Locate the cell with the specified text and output its (X, Y) center coordinate. 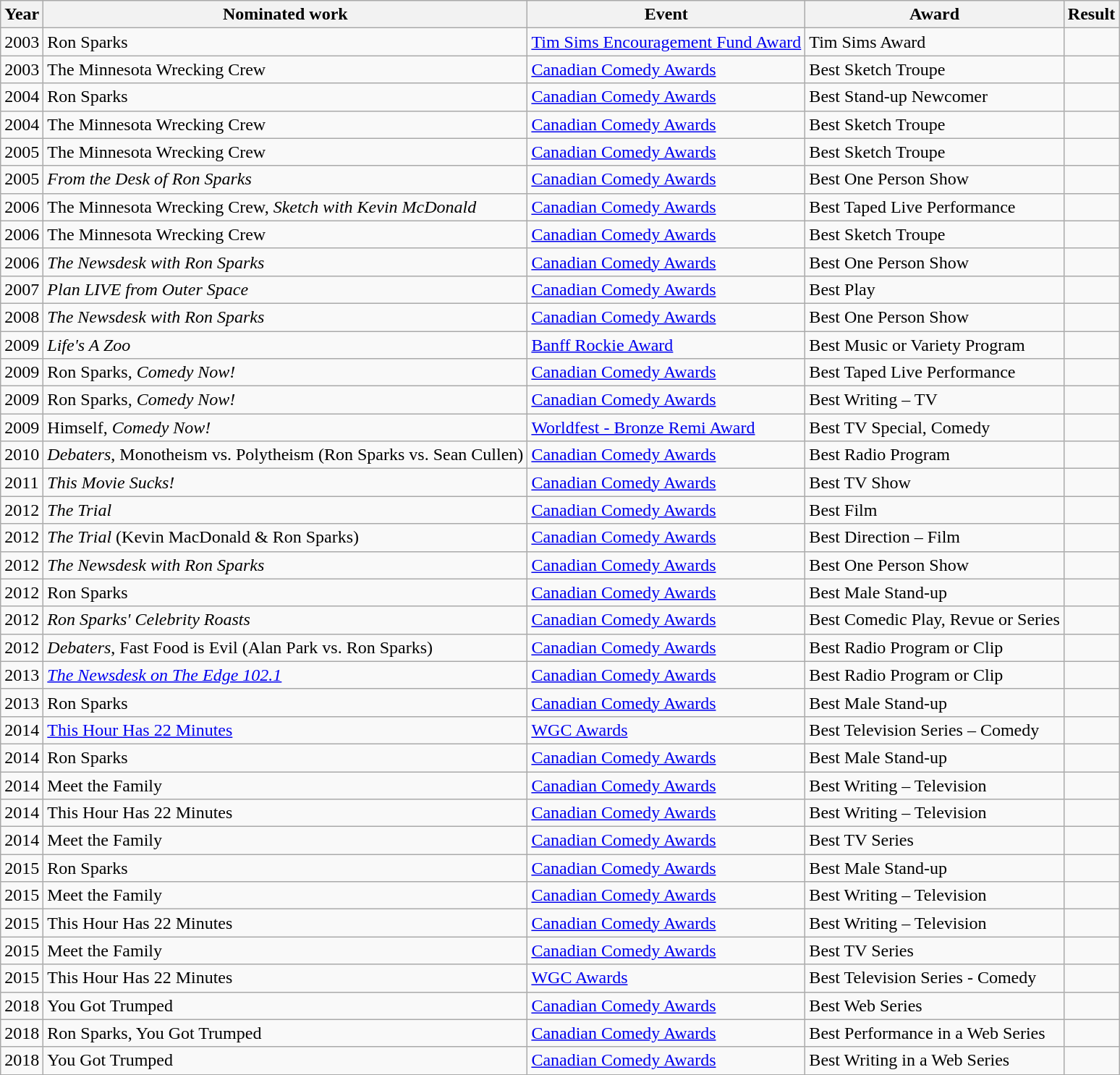
Best Comedic Play, Revue or Series (935, 620)
Best Television Series – Comedy (935, 730)
Best Film (935, 510)
Debaters, Fast Food is Evil (Alan Park vs. Ron Sparks) (285, 647)
Best Music or Variety Program (935, 345)
2007 (22, 289)
The Minnesota Wrecking Crew, Sketch with Kevin McDonald (285, 207)
Ron Sparks' Celebrity Roasts (285, 620)
Best Writing in a Web Series (935, 1061)
Result (1091, 14)
Nominated work (285, 14)
Tim Sims Encouragement Fund Award (666, 42)
Tim Sims Award (935, 42)
2011 (22, 483)
Himself, Comedy Now! (285, 428)
2010 (22, 455)
Best Radio Program (935, 455)
Best Writing – TV (935, 400)
Award (935, 14)
From the Desk of Ron Sparks (285, 179)
This Movie Sucks! (285, 483)
Best TV Show (935, 483)
2008 (22, 317)
Banff Rockie Award (666, 345)
Best Television Series - Comedy (935, 978)
Best Stand-up Newcomer (935, 97)
Ron Sparks, You Got Trumped (285, 1033)
Plan LIVE from Outer Space (285, 289)
Worldfest - Bronze Remi Award (666, 428)
The Trial (285, 510)
Event (666, 14)
Best Web Series (935, 1006)
Best Direction – Film (935, 537)
The Trial (Kevin MacDonald & Ron Sparks) (285, 537)
Life's A Zoo (285, 345)
Best TV Special, Comedy (935, 428)
Year (22, 14)
Best Performance in a Web Series (935, 1033)
Best Play (935, 289)
The Newsdesk on The Edge 102.1 (285, 675)
Debaters, Monotheism vs. Polytheism (Ron Sparks vs. Sean Cullen) (285, 455)
